Capture the cell that displays the provided text and extract its [X, Y] central coordinate. 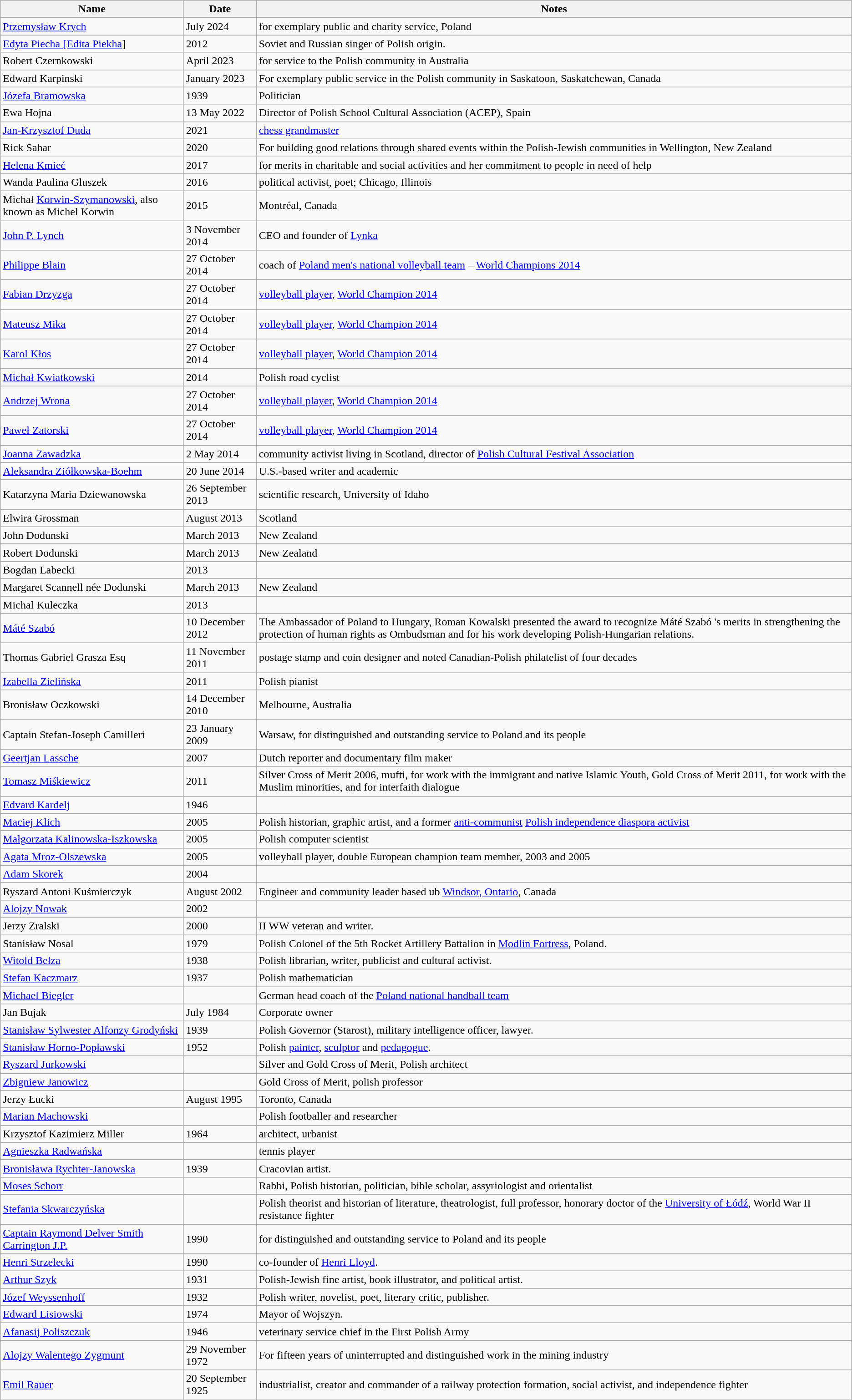
Polish writer, novelist, poet, literary critic, publisher. [554, 1297]
1931 [220, 1280]
Przemysław Krych [92, 26]
Director of Polish School Cultural Association (ACEP), Spain [554, 113]
Emil Rauer [92, 1385]
Arthur Szyk [92, 1280]
Michal Kuleczka [92, 605]
April 2023 [220, 61]
Zbigniew Janowicz [92, 1082]
20 June 2014 [220, 471]
Date [220, 9]
architect, urbanist [554, 1134]
Captain Stefan-Joseph Camilleri [92, 735]
2012 [220, 44]
Polish librarian, writer, publicist and cultural activist. [554, 961]
Izabella Zielińska [92, 681]
Maciej Klich [92, 822]
1952 [220, 1047]
Aleksandra Ziółkowska-Boehm [92, 471]
Edyta Piecha [Edita Piekha] [92, 44]
John Dodunski [92, 535]
Jan Bujak [92, 1013]
Michał Korwin-Szymanowski, also known as Michel Korwin [92, 206]
14 December 2010 [220, 705]
industrialist, creator and commander of a railway protection formation, social activist, and independence fighter [554, 1385]
Tomasz Miśkiewicz [92, 781]
Elwira Grossman [92, 518]
scientific research, University of Idaho [554, 494]
Bronisław Oczkowski [92, 705]
Polish mathematician [554, 978]
Politician [554, 96]
coach of Poland men's national volleyball team – World Champions 2014 [554, 265]
1964 [220, 1134]
Michał Kwiatkowski [92, 377]
German head coach of the Poland national handball team [554, 995]
Bogdan Labecki [92, 570]
August 1995 [220, 1099]
Robert Czernkowski [92, 61]
Adam Skorek [92, 874]
Máté Szabó [92, 628]
for distinguished and outstanding service to Poland and its people [554, 1239]
1937 [220, 978]
Toronto, Canada [554, 1099]
2020 [220, 147]
20 September 1925 [220, 1385]
II WW veteran and writer. [554, 926]
2014 [220, 377]
Krzysztof Kazimierz Miller [92, 1134]
Dutch reporter and documentary film maker [554, 758]
Polish pianist [554, 681]
2021 [220, 130]
Melbourne, Australia [554, 705]
Thomas Gabriel Grasza Esq [92, 658]
Marian Machowski [92, 1116]
26 September 2013 [220, 494]
Stanisław Sylwester Alfonzy Grodyński [92, 1030]
Scotland [554, 518]
Jerzy Zralski [92, 926]
2015 [220, 206]
Witold Bełza [92, 961]
veterinary service chief in the First Polish Army [554, 1332]
Moses Schorr [92, 1186]
July 1984 [220, 1013]
Helena Kmieć [92, 165]
2002 [220, 908]
Polish painter, sculptor and pedagogue. [554, 1047]
Geertjan Lassche [92, 758]
August 2013 [220, 518]
Józef Weyssenhoff [92, 1297]
11 November 2011 [220, 658]
Andrzej Wrona [92, 401]
1974 [220, 1314]
Robert Dodunski [92, 553]
Bronisława Rychter-Janowska [92, 1168]
2016 [220, 182]
John P. Lynch [92, 235]
for exemplary public and charity service, Poland [554, 26]
Stanisław Nosal [92, 943]
Polish Colonel of the 5th Rocket Artillery Battalion in Modlin Fortress, Poland. [554, 943]
Mayor of Wojszyn. [554, 1314]
10 December 2012 [220, 628]
Polish-Jewish fine artist, book illustrator, and political artist. [554, 1280]
co-founder of Henri Lloyd. [554, 1263]
Agata Mroz-Olszewska [92, 857]
Rabbi, Polish historian, politician, bible scholar, assyriologist and orientalist [554, 1186]
Fabian Drzyzga [92, 295]
Karol Kłos [92, 354]
Ryszard Antoni Kuśmierczyk [92, 891]
volleyball player, double European champion team member, 2003 and 2005 [554, 857]
Philippe Blain [92, 265]
Polish footballer and researcher [554, 1116]
29 November 1972 [220, 1355]
For fifteen years of uninterrupted and distinguished work in the mining industry [554, 1355]
chess grandmaster [554, 130]
Rick Sahar [92, 147]
Cracovian artist. [554, 1168]
Alojzy Walentego Zygmunt [92, 1355]
Michael Biegler [92, 995]
Silver and Gold Cross of Merit, Polish architect [554, 1065]
2 May 2014 [220, 454]
Margaret Scannell née Dodunski [92, 587]
Józefa Bramowska [92, 96]
U.S.-based writer and academic [554, 471]
Edward Lisiowski [92, 1314]
13 May 2022 [220, 113]
For building good relations through shared events within the Polish-Jewish communities in Wellington, New Zealand [554, 147]
political activist, poet; Chicago, Illinois [554, 182]
Montréal, Canada [554, 206]
Wanda Paulina Gluszek [92, 182]
Jan-Krzysztof Duda [92, 130]
for merits in charitable and social activities and her commitment to people in need of help [554, 165]
3 November 2014 [220, 235]
2007 [220, 758]
tennis player [554, 1151]
Jerzy Łucki [92, 1099]
postage stamp and coin designer and noted Canadian-Polish philatelist of four decades [554, 658]
Engineer and community leader based ub Windsor, Ontario, Canada [554, 891]
Polish historian, graphic artist, and a former anti-communist Polish independence diaspora activist [554, 822]
Edward Karpinski [92, 78]
2004 [220, 874]
Captain Raymond Delver Smith Carrington J.P. [92, 1239]
Gold Cross of Merit, polish professor [554, 1082]
Soviet and Russian singer of Polish origin. [554, 44]
for service to the Polish community in Australia [554, 61]
Afanasij Poliszczuk [92, 1332]
July 2024 [220, 26]
1979 [220, 943]
Paweł Zatorski [92, 431]
Polish road cyclist [554, 377]
1932 [220, 1297]
2017 [220, 165]
Alojzy Nowak [92, 908]
Stefania Skwarczyńska [92, 1209]
Agnieszka Radwańska [92, 1151]
Ewa Hojna [92, 113]
Henri Strzelecki [92, 1263]
Stanisław Horno-Popławski [92, 1047]
Małgorzata Kalinowska-Iszkowska [92, 839]
Notes [554, 9]
Warsaw, for distinguished and outstanding service to Poland and its people [554, 735]
For exemplary public service in the Polish community in Saskatoon, Saskatchewan, Canada [554, 78]
Polish computer scientist [554, 839]
23 January 2009 [220, 735]
Corporate owner [554, 1013]
community activist living in Scotland, director of Polish Cultural Festival Association [554, 454]
Edvard Kardelj [92, 805]
2000 [220, 926]
January 2023 [220, 78]
Joanna Zawadzka [92, 454]
Mateusz Mika [92, 324]
Name [92, 9]
1938 [220, 961]
Polish Governor (Starost), military intelligence officer, lawyer. [554, 1030]
CEO and founder of Lynka [554, 235]
Katarzyna Maria Dziewanowska [92, 494]
Ryszard Jurkowski [92, 1065]
Stefan Kaczmarz [92, 978]
August 2002 [220, 891]
